Determine the [X, Y] coordinate at the center of the cell enclosing the given text.  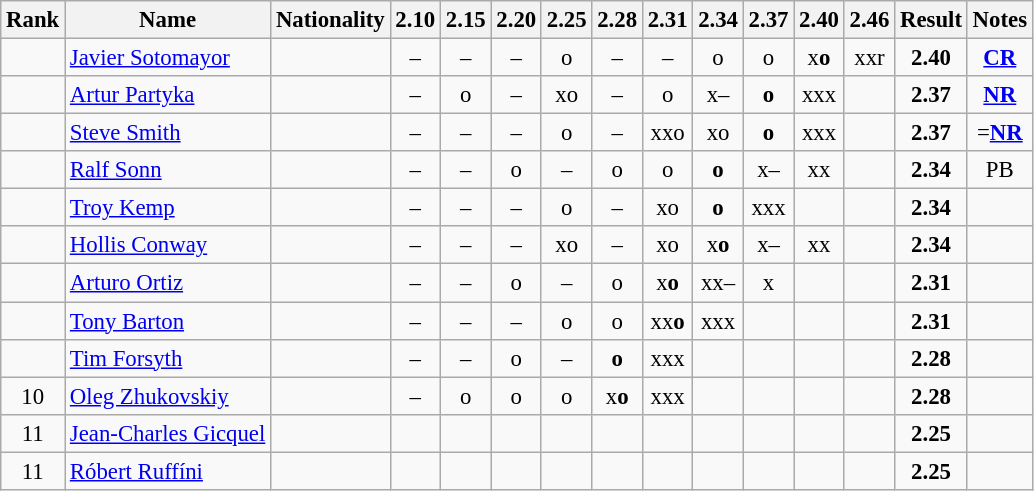
Steve Smith [168, 133]
Notes [1000, 20]
2.10 [415, 20]
Hollis Conway [168, 245]
10 [33, 396]
Nationality [330, 20]
Javier Sotomayor [168, 58]
Rank [33, 20]
xxr [869, 58]
Arturo Ortiz [168, 283]
Ralf Sonn [168, 170]
Tim Forsyth [168, 358]
Troy Kemp [168, 208]
Oleg Zhukovskiy [168, 396]
NR [1000, 95]
PB [1000, 170]
Tony Barton [168, 321]
Name [168, 20]
Róbert Ruffíni [168, 471]
2.46 [869, 20]
Jean-Charles Gicquel [168, 433]
2.20 [516, 20]
=NR [1000, 133]
x [768, 283]
xx– [718, 283]
2.15 [466, 20]
Result [932, 20]
Artur Partyka [168, 95]
CR [1000, 58]
